Output the (x, y) coordinate of the center of the cell containing the given text.  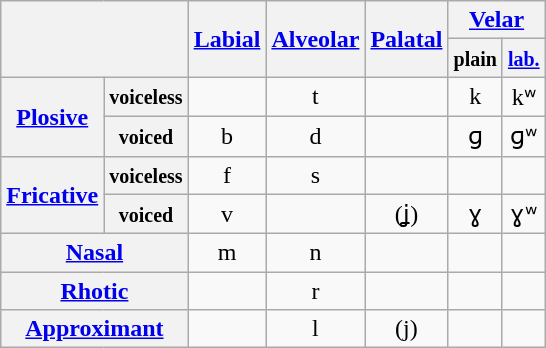
v (227, 214)
Approximant (94, 329)
ɣʷ (524, 214)
Palatal (406, 39)
Fricative (52, 195)
l (316, 329)
lab. (524, 58)
(ʝ) (406, 214)
plain (475, 58)
f (227, 175)
d (316, 136)
Labial (227, 39)
k (475, 97)
Nasal (94, 253)
b (227, 136)
ɣ (475, 214)
r (316, 291)
ɡ (475, 136)
kʷ (524, 97)
s (316, 175)
Velar (496, 20)
n (316, 253)
Plosive (52, 116)
t (316, 97)
Alveolar (316, 39)
ɡʷ (524, 136)
Rhotic (94, 291)
m (227, 253)
(j) (406, 329)
